Identify which cell holds the provided text, then report its [X, Y] central coordinate. 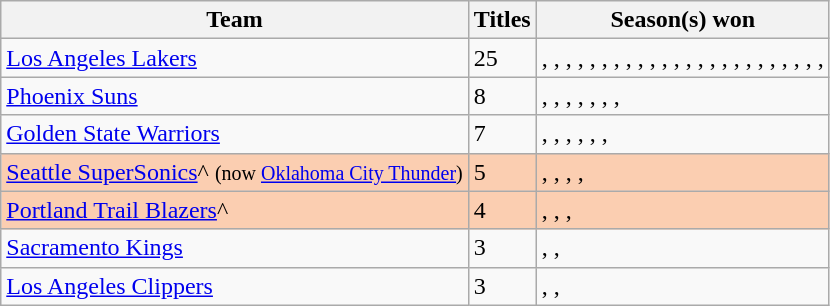
, , , , , , , , , , , , , , , , , , , , , , , , [682, 58]
7 [502, 134]
Sacramento Kings [235, 248]
Titles [502, 20]
Season(s) won [682, 20]
8 [502, 96]
, , , , [682, 172]
25 [502, 58]
5 [502, 172]
Team [235, 20]
, , , , , , [682, 134]
, , , [682, 210]
Portland Trail Blazers^ [235, 210]
Phoenix Suns [235, 96]
Los Angeles Lakers [235, 58]
Golden State Warriors [235, 134]
Seattle SuperSonics^ (now Oklahoma City Thunder) [235, 172]
4 [502, 210]
, , , , , , , [682, 96]
Los Angeles Clippers [235, 286]
